Return the (X, Y) coordinate for the center point of the cell that contains the specified text.  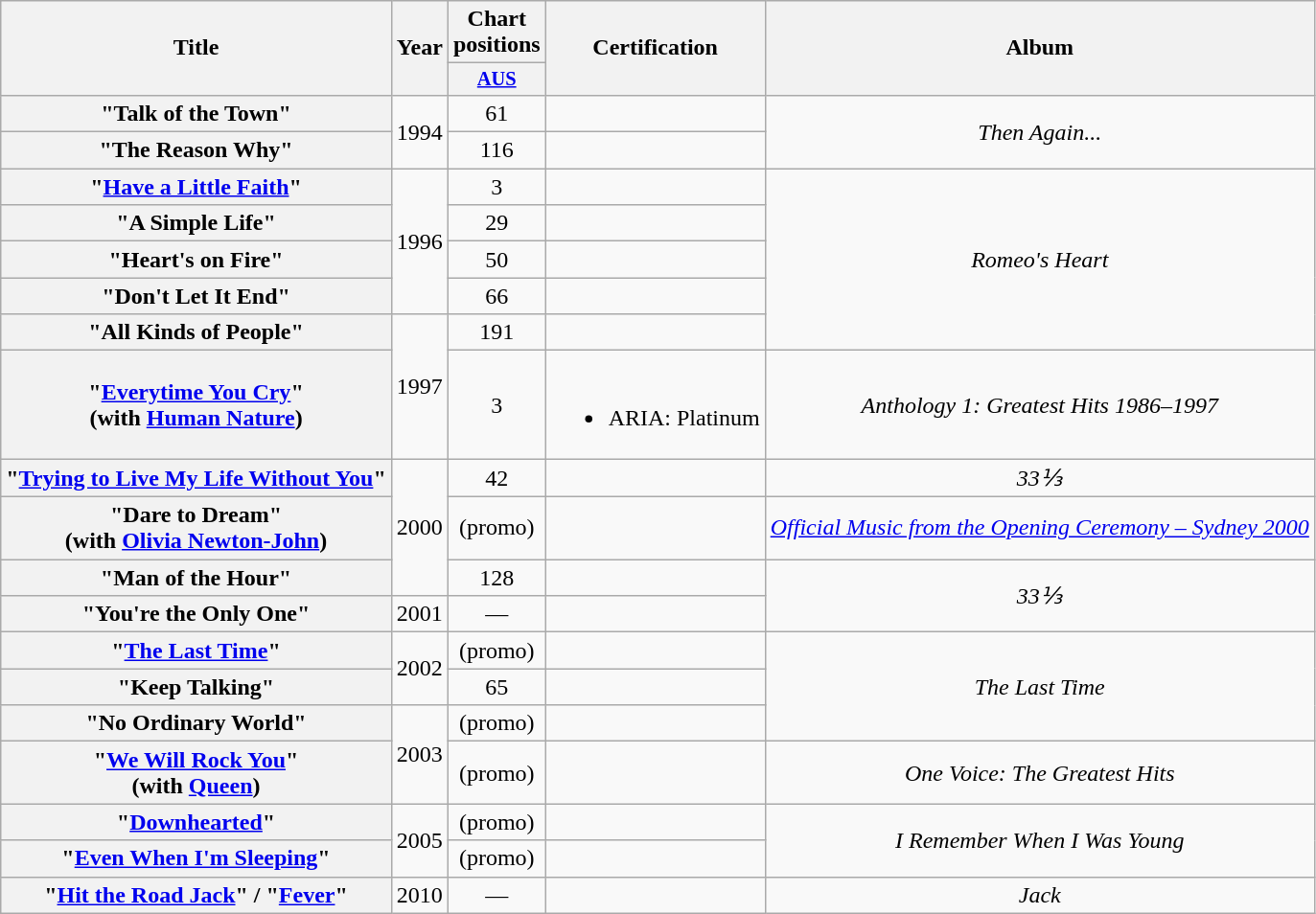
"The Reason Why" (196, 150)
1994 (420, 131)
Then Again... (1039, 131)
Romeo's Heart (1039, 260)
61 (496, 113)
"Dare to Dream" (with Olivia Newton-John) (196, 529)
"We Will Rock You" (with Queen) (196, 772)
2003 (420, 755)
2001 (420, 614)
66 (496, 296)
"Even When I'm Sleeping" (196, 858)
Certification (656, 48)
"You're the Only One" (196, 614)
Chart positions (496, 33)
"Hit the Road Jack" / "Fever" (196, 895)
42 (496, 478)
ARIA: Platinum (656, 404)
191 (496, 332)
One Voice: The Greatest Hits (1039, 772)
"Keep Talking" (196, 687)
"Trying to Live My Life Without You" (196, 478)
2005 (420, 840)
29 (496, 223)
"Heart's on Fire" (196, 260)
"Don't Let It End" (196, 296)
1996 (420, 241)
"No Ordinary World" (196, 723)
"All Kinds of People" (196, 332)
"Man of the Hour" (196, 578)
2000 (420, 527)
Jack (1039, 895)
"A Simple Life" (196, 223)
50 (496, 260)
2002 (420, 669)
The Last Time (1039, 687)
Anthology 1: Greatest Hits 1986–1997 (1039, 404)
2010 (420, 895)
65 (496, 687)
"Have a Little Faith" (196, 187)
Album (1039, 48)
Title (196, 48)
128 (496, 578)
I Remember When I Was Young (1039, 840)
1997 (420, 387)
Official Music from the Opening Ceremony – Sydney 2000 (1039, 529)
Year (420, 48)
"The Last Time" (196, 651)
"Everytime You Cry" (with Human Nature) (196, 404)
116 (496, 150)
AUS (496, 80)
"Downhearted" (196, 822)
"Talk of the Town" (196, 113)
